Identify which cell holds the provided text, then report its [x, y] central coordinate. 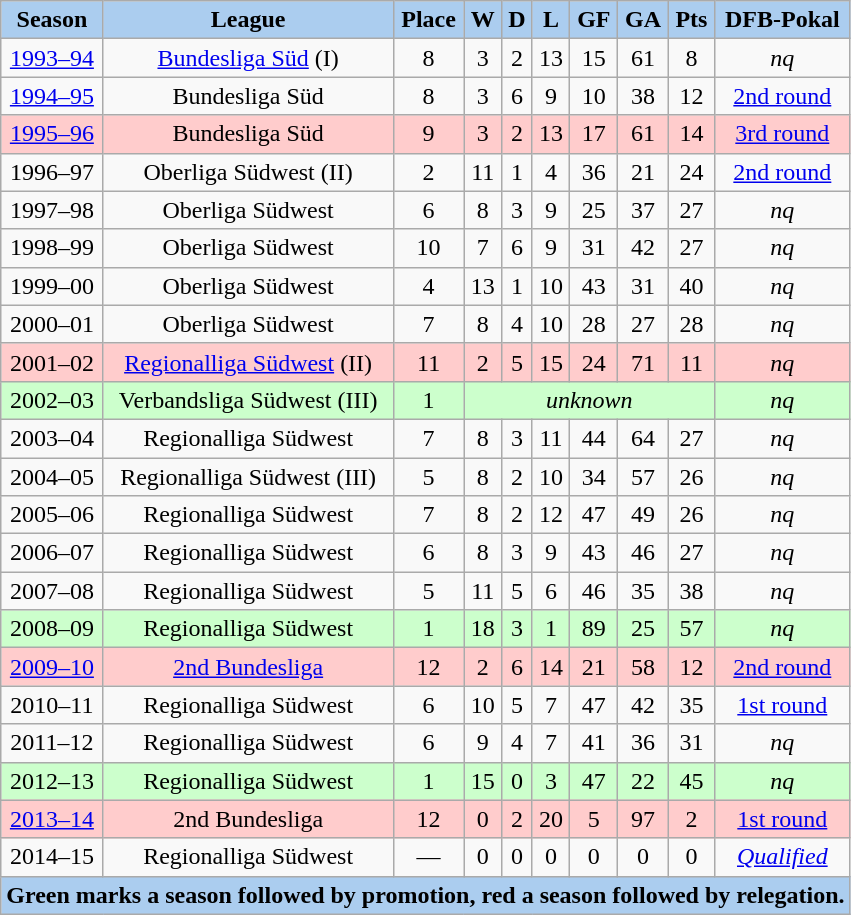
Oberliga Südwest (II) [248, 172]
Green marks a season followed by promotion, red a season followed by relegation. [426, 895]
GF [594, 20]
2001–02 [52, 362]
2003–04 [52, 438]
2012–13 [52, 781]
1997–98 [52, 210]
49 [644, 515]
Regionalliga Südwest (III) [248, 477]
Verbandsliga Südwest (III) [248, 400]
89 [594, 629]
1998–99 [52, 248]
2004–05 [52, 477]
18 [483, 629]
Pts [691, 20]
2014–15 [52, 857]
37 [644, 210]
34 [594, 477]
2000–01 [52, 324]
40 [691, 286]
GA [644, 20]
2010–11 [52, 705]
L [551, 20]
League [248, 20]
Season [52, 20]
W [483, 20]
Regionalliga Südwest (II) [248, 362]
97 [644, 819]
44 [594, 438]
64 [644, 438]
22 [644, 781]
2011–12 [52, 743]
2008–09 [52, 629]
1999–00 [52, 286]
41 [594, 743]
2006–07 [52, 553]
2002–03 [52, 400]
1996–97 [52, 172]
17 [594, 134]
— [428, 857]
1993–94 [52, 58]
D [518, 20]
unknown [590, 400]
2007–08 [52, 591]
3rd round [782, 134]
58 [644, 667]
Place [428, 20]
1994–95 [52, 96]
DFB-Pokal [782, 20]
71 [644, 362]
45 [691, 781]
2009–10 [52, 667]
2005–06 [52, 515]
Bundesliga Süd (I) [248, 58]
20 [551, 819]
Qualified [782, 857]
2013–14 [52, 819]
1995–96 [52, 134]
